Return [x, y] of the center of cell containing provided text 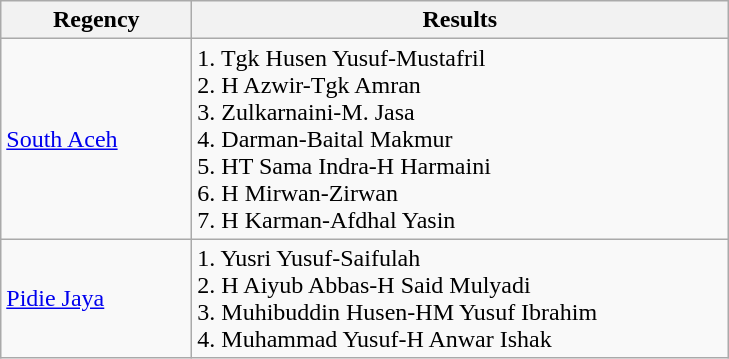
1. Yusri Yusuf-Saifulah2. H Aiyub Abbas-H Said Mulyadi3. Muhibuddin Husen-HM Yusuf Ibrahim4. Muhammad Yusuf-H Anwar Ishak [460, 298]
South Aceh [96, 139]
Results [460, 20]
Regency [96, 20]
Pidie Jaya [96, 298]
